Determine the [x, y] coordinate at the center of the cell enclosing the given text.  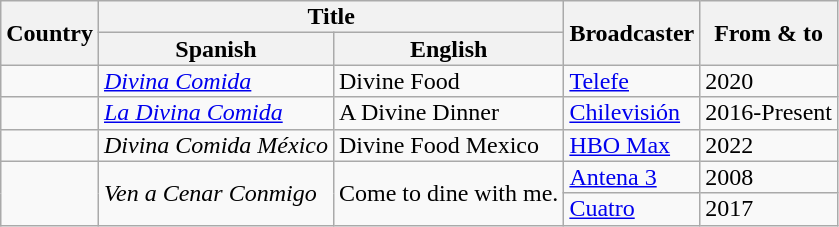
From & to [769, 33]
Divina Comida [216, 81]
Spanish [216, 49]
2016-Present [769, 113]
2020 [769, 81]
La Divina Comida [216, 113]
Telefe [632, 81]
Divine Food Mexico [448, 145]
2022 [769, 145]
Chilevisión [632, 113]
Ven a Cenar Conmigo [216, 193]
2008 [769, 177]
Country [50, 33]
Divine Food [448, 81]
Broadcaster [632, 33]
2017 [769, 209]
Title [330, 17]
Divina Comida México [216, 145]
Cuatro [632, 209]
English [448, 49]
Come to dine with me. [448, 193]
HBO Max [632, 145]
A Divine Dinner [448, 113]
Antena 3 [632, 177]
